Provide the (x, y) coordinate of the cell's center where the given text is located.  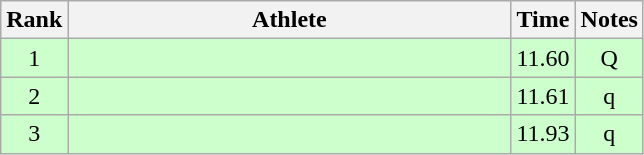
Rank (34, 20)
Athlete (290, 20)
11.93 (543, 134)
Notes (609, 20)
Q (609, 58)
2 (34, 96)
1 (34, 58)
3 (34, 134)
11.61 (543, 96)
11.60 (543, 58)
Time (543, 20)
